Search for the cell housing the specified text and yield its [x, y] center coordinate. 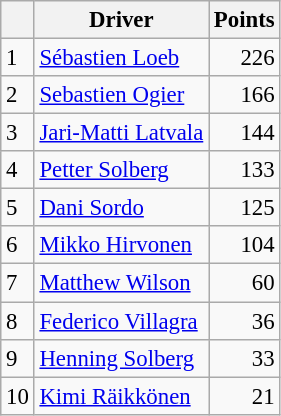
60 [244, 283]
4 [18, 170]
Kimi Räikkönen [121, 396]
33 [244, 358]
Mikko Hirvonen [121, 245]
21 [244, 396]
10 [18, 396]
Henning Solberg [121, 358]
1 [18, 58]
7 [18, 283]
Dani Sordo [121, 208]
125 [244, 208]
144 [244, 133]
Matthew Wilson [121, 283]
8 [18, 321]
133 [244, 170]
Driver [121, 20]
5 [18, 208]
Points [244, 20]
Petter Solberg [121, 170]
Federico Villagra [121, 321]
226 [244, 58]
Jari-Matti Latvala [121, 133]
166 [244, 95]
9 [18, 358]
3 [18, 133]
2 [18, 95]
Sebastien Ogier [121, 95]
6 [18, 245]
36 [244, 321]
Sébastien Loeb [121, 58]
104 [244, 245]
